Detect which cell encompasses the target text, then output its [x, y] center coordinate. 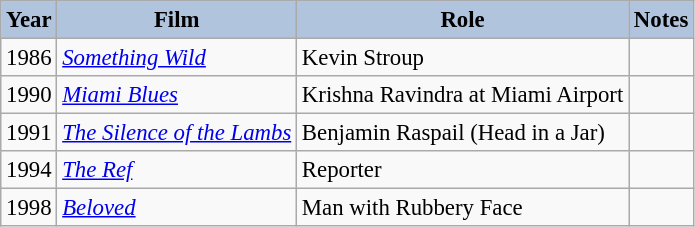
Beloved [177, 208]
Benjamin Raspail (Head in a Jar) [463, 133]
The Ref [177, 170]
Reporter [463, 170]
1990 [29, 95]
1998 [29, 208]
Year [29, 20]
Notes [662, 20]
Krishna Ravindra at Miami Airport [463, 95]
1986 [29, 58]
Man with Rubbery Face [463, 208]
1991 [29, 133]
Something Wild [177, 58]
The Silence of the Lambs [177, 133]
Miami Blues [177, 95]
1994 [29, 170]
Kevin Stroup [463, 58]
Film [177, 20]
Role [463, 20]
